Pinpoint the cell where the given text exists, returning its [X, Y] midpoint coordinate. 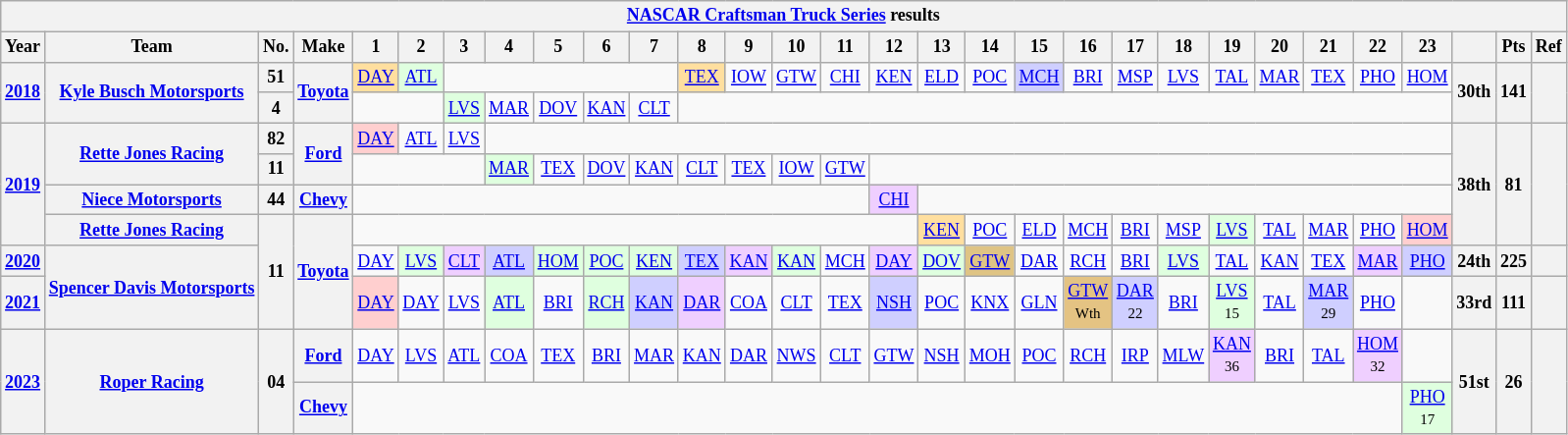
GLN [1039, 302]
26 [1514, 381]
Kyle Busch Motorsports [151, 92]
16 [1088, 47]
12 [894, 47]
No. [277, 47]
DAR22 [1136, 302]
81 [1514, 185]
10 [797, 47]
82 [277, 137]
MLW [1183, 355]
3 [464, 47]
2019 [24, 185]
19 [1232, 47]
8 [702, 47]
Make [324, 47]
NWS [797, 355]
111 [1514, 302]
2020 [24, 261]
9 [749, 47]
33rd [1474, 302]
KAN36 [1232, 355]
21 [1329, 47]
Pts [1514, 47]
2023 [24, 381]
2018 [24, 92]
HOM32 [1378, 355]
LVS15 [1232, 302]
GTWWth [1088, 302]
Spencer Davis Motorsports [151, 287]
MOH [989, 355]
2021 [24, 302]
15 [1039, 47]
17 [1136, 47]
7 [654, 47]
23 [1427, 47]
22 [1378, 47]
44 [277, 200]
141 [1514, 92]
Year [24, 47]
13 [942, 47]
NASCAR Craftsman Truck Series results [783, 16]
18 [1183, 47]
30th [1474, 92]
51st [1474, 381]
225 [1514, 261]
MAR29 [1329, 302]
Ref [1548, 47]
14 [989, 47]
IRP [1136, 355]
Niece Motorsports [151, 200]
20 [1280, 47]
Roper Racing [151, 381]
Team [151, 47]
2 [421, 47]
KNX [989, 302]
6 [606, 47]
38th [1474, 185]
04 [277, 381]
51 [277, 77]
24th [1474, 261]
1 [376, 47]
PHO17 [1427, 408]
5 [557, 47]
